Detect which cell encompasses the target text, then output its [x, y] center coordinate. 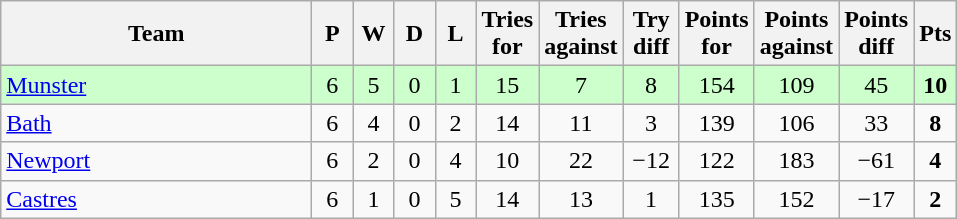
Try diff [651, 34]
D [414, 34]
P [332, 34]
22 [581, 161]
152 [796, 199]
Castres [156, 199]
183 [796, 161]
11 [581, 123]
−17 [876, 199]
139 [716, 123]
Points diff [876, 34]
13 [581, 199]
Pts [936, 34]
−12 [651, 161]
15 [508, 85]
109 [796, 85]
Tries against [581, 34]
L [456, 34]
Team [156, 34]
W [374, 34]
135 [716, 199]
Munster [156, 85]
7 [581, 85]
Tries for [508, 34]
Points for [716, 34]
−61 [876, 161]
154 [716, 85]
122 [716, 161]
3 [651, 123]
45 [876, 85]
Bath [156, 123]
33 [876, 123]
106 [796, 123]
Newport [156, 161]
Points against [796, 34]
